Capture the cell that displays the provided text and extract its [X, Y] central coordinate. 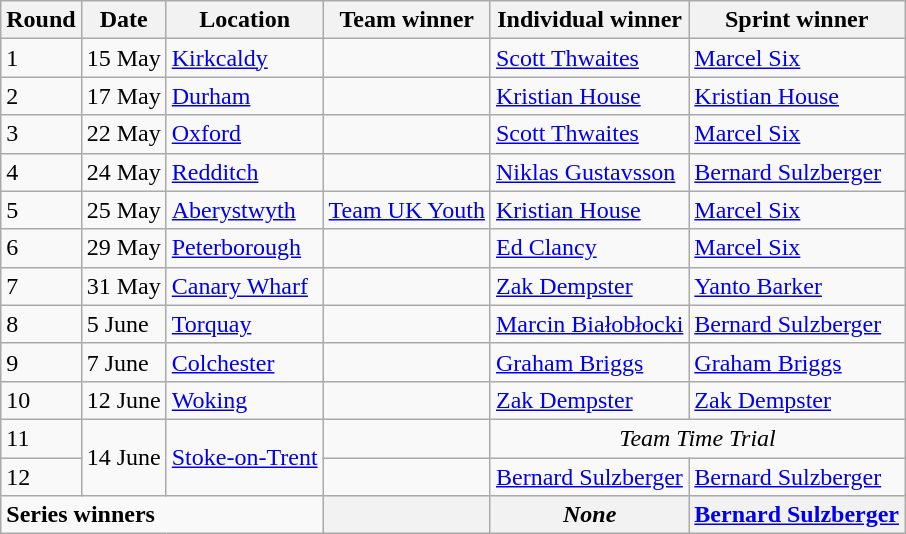
Colchester [244, 362]
None [589, 515]
Series winners [162, 515]
12 June [124, 400]
17 May [124, 96]
Torquay [244, 324]
Redditch [244, 172]
Aberystwyth [244, 210]
29 May [124, 248]
2 [41, 96]
9 [41, 362]
25 May [124, 210]
12 [41, 477]
Round [41, 20]
Individual winner [589, 20]
Canary Wharf [244, 286]
14 June [124, 457]
5 June [124, 324]
31 May [124, 286]
Team winner [406, 20]
Ed Clancy [589, 248]
5 [41, 210]
Date [124, 20]
Niklas Gustavsson [589, 172]
15 May [124, 58]
8 [41, 324]
Kirkcaldy [244, 58]
10 [41, 400]
Location [244, 20]
Team Time Trial [697, 438]
Woking [244, 400]
Peterborough [244, 248]
3 [41, 134]
7 June [124, 362]
Yanto Barker [797, 286]
Durham [244, 96]
22 May [124, 134]
4 [41, 172]
7 [41, 286]
Stoke-on-Trent [244, 457]
Oxford [244, 134]
24 May [124, 172]
11 [41, 438]
1 [41, 58]
6 [41, 248]
Marcin Białobłocki [589, 324]
Team UK Youth [406, 210]
Sprint winner [797, 20]
